Locate the cell with the specified text and output its [x, y] center coordinate. 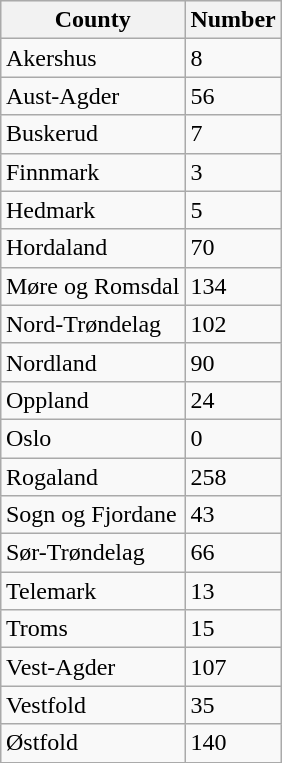
66 [233, 553]
Number [233, 20]
90 [233, 362]
Hordaland [92, 248]
Vest-Agder [92, 667]
258 [233, 477]
Sogn og Fjordane [92, 515]
County [92, 20]
0 [233, 438]
35 [233, 705]
Hedmark [92, 210]
102 [233, 324]
Østfold [92, 743]
5 [233, 210]
56 [233, 96]
70 [233, 248]
Sør-Trøndelag [92, 553]
Rogaland [92, 477]
107 [233, 667]
Troms [92, 629]
8 [233, 58]
Akershus [92, 58]
3 [233, 172]
Finnmark [92, 172]
Nordland [92, 362]
Telemark [92, 591]
Vestfold [92, 705]
Møre og Romsdal [92, 286]
Oslo [92, 438]
Aust-Agder [92, 96]
24 [233, 400]
15 [233, 629]
13 [233, 591]
Oppland [92, 400]
7 [233, 134]
134 [233, 286]
43 [233, 515]
Nord-Trøndelag [92, 324]
Buskerud [92, 134]
140 [233, 743]
